Identify which cell holds the provided text, then report its [X, Y] central coordinate. 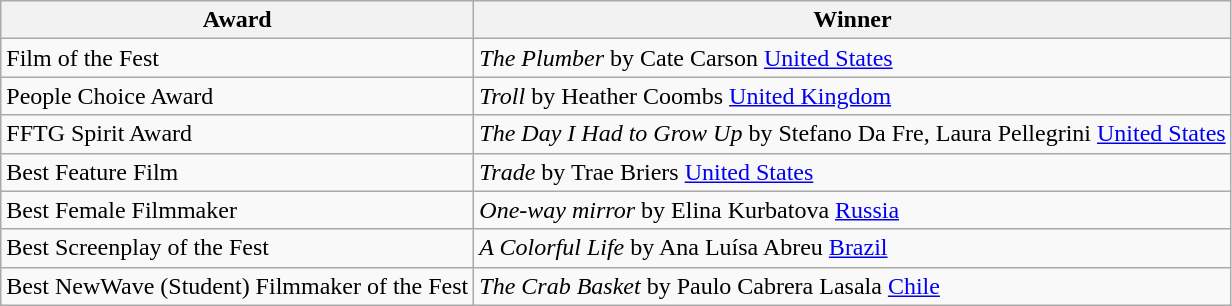
Troll by Heather Coombs United Kingdom [852, 96]
FFTG Spirit Award [238, 134]
Best Female Filmmaker [238, 210]
People Choice Award [238, 96]
Best Screenplay of the Fest [238, 248]
Award [238, 20]
Film of the Fest [238, 58]
The Day I Had to Grow Up by Stefano Da Fre, Laura Pellegrini United States [852, 134]
Best NewWave (Student) Filmmaker of the Fest [238, 286]
The Plumber by Cate Carson United States [852, 58]
Winner [852, 20]
One-way mirror by Elina Kurbatova Russia [852, 210]
Trade by Trae Briers United States [852, 172]
The Crab Basket by Paulo Cabrera Lasala Chile [852, 286]
A Colorful Life by Ana Luísa Abreu Brazil [852, 248]
Best Feature Film [238, 172]
